Scan for the cell matching the given text and deliver its [X, Y] coordinate at center. 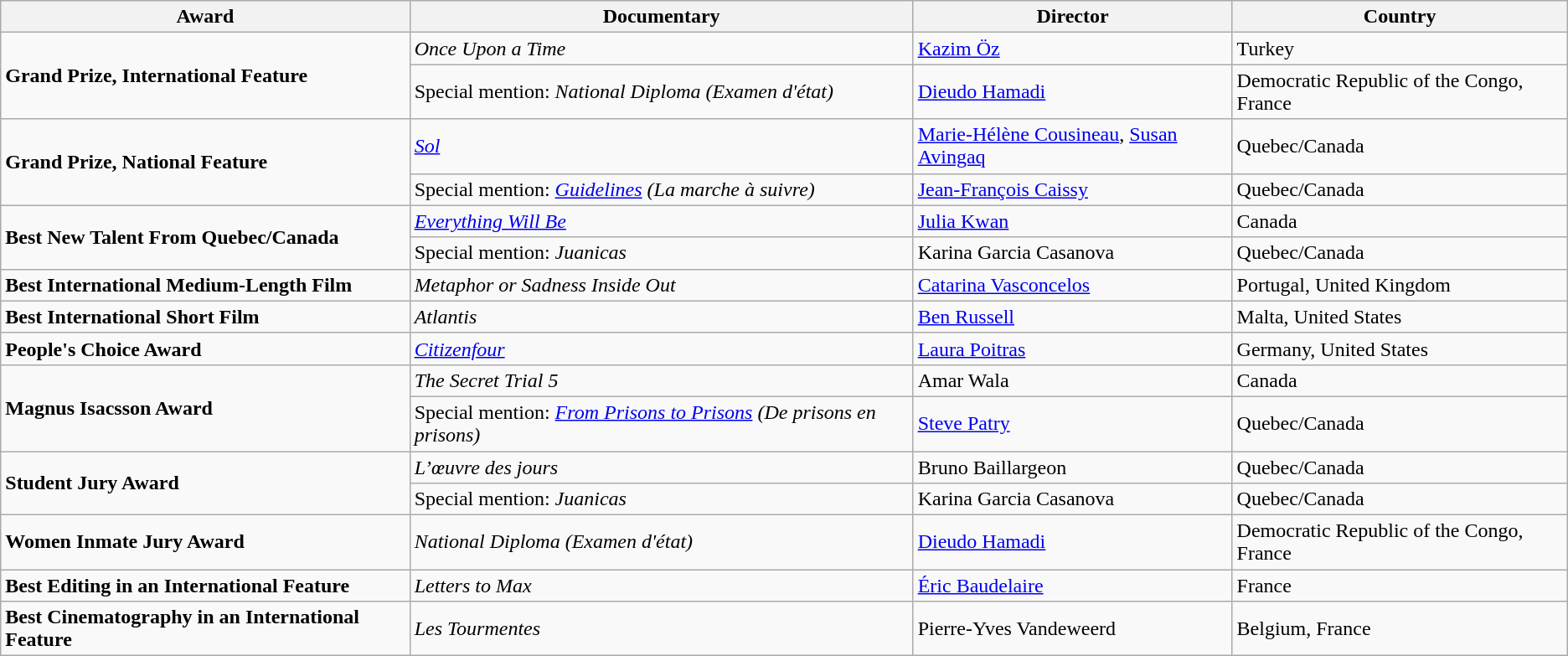
Atlantis [662, 317]
Julia Kwan [1072, 221]
Germany, United States [1400, 349]
Sol [662, 146]
Grand Prize, International Feature [205, 75]
Kazim Öz [1072, 49]
France [1400, 586]
Best International Medium-Length Film [205, 285]
Student Jury Award [205, 483]
Jean-François Caissy [1072, 189]
Director [1072, 17]
Belgium, France [1400, 628]
The Secret Trial 5 [662, 380]
Pierre-Yves Vandeweerd [1072, 628]
Special mention: From Prisons to Prisons (De prisons en prisons) [662, 424]
Special mention: National Diploma (Examen d'état) [662, 92]
Portugal, United Kingdom [1400, 285]
Marie-Hélène Cousineau, Susan Avingaq [1072, 146]
People's Choice Award [205, 349]
Once Upon a Time [662, 49]
Les Tourmentes [662, 628]
National Diploma (Examen d'état) [662, 543]
Citizenfour [662, 349]
Special mention: Guidelines (La marche à suivre) [662, 189]
Éric Baudelaire [1072, 586]
Best International Short Film [205, 317]
Catarina Vasconcelos [1072, 285]
Best New Talent From Quebec/Canada [205, 237]
Letters to Max [662, 586]
Magnus Isacsson Award [205, 407]
Laura Poitras [1072, 349]
Country [1400, 17]
Women Inmate Jury Award [205, 543]
Best Cinematography in an International Feature [205, 628]
Ben Russell [1072, 317]
Malta, United States [1400, 317]
Grand Prize, National Feature [205, 163]
Documentary [662, 17]
Best Editing in an International Feature [205, 586]
Turkey [1400, 49]
Amar Wala [1072, 380]
L’œuvre des jours [662, 467]
Metaphor or Sadness Inside Out [662, 285]
Bruno Baillargeon [1072, 467]
Steve Patry [1072, 424]
Award [205, 17]
Everything Will Be [662, 221]
